Find where the given text appears and provide that cell's center as (X, Y) coordinate. 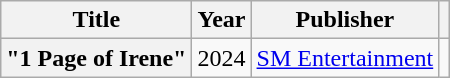
Title (96, 20)
Publisher (345, 20)
"1 Page of Irene" (96, 58)
SM Entertainment (345, 58)
Year (222, 20)
2024 (222, 58)
